Detect which cell encompasses the target text, then output its (X, Y) center coordinate. 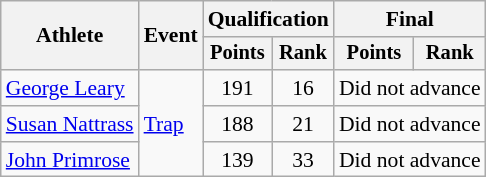
Qualification (268, 19)
188 (238, 124)
16 (303, 88)
Athlete (70, 36)
Susan Nattrass (70, 124)
191 (238, 88)
Event (171, 36)
Trap (171, 124)
Final (410, 19)
21 (303, 124)
George Leary (70, 88)
